Search for the cell housing the specified text and yield its (X, Y) center coordinate. 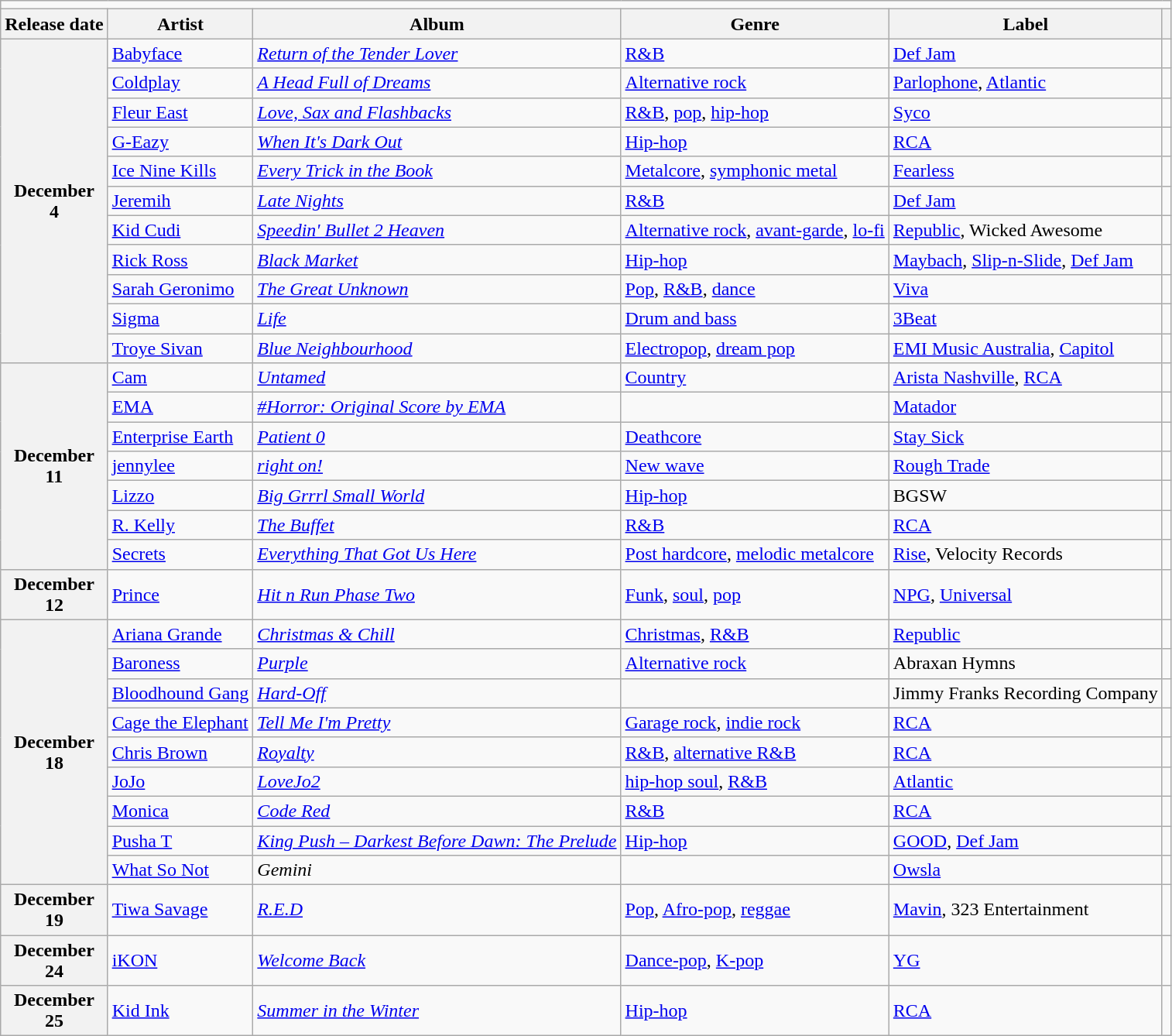
Electropop, dream pop (755, 348)
Stay Sick (1025, 437)
Everything That Got Us Here (437, 554)
Patient 0 (437, 437)
Genre (755, 24)
G-Eazy (180, 142)
Rough Trade (1025, 466)
right on! (437, 466)
Code Red (437, 811)
Kid Cudi (180, 230)
Life (437, 318)
Blue Neighbourhood (437, 348)
Secrets (180, 554)
Artist (180, 24)
hip-hop soul, R&B (755, 781)
December11 (54, 466)
Every Trick in the Book (437, 171)
BGSW (1025, 496)
New wave (755, 466)
Fearless (1025, 171)
Chris Brown (180, 752)
December12 (54, 595)
Christmas, R&B (755, 634)
Rise, Velocity Records (1025, 554)
Monica (180, 811)
December18 (54, 753)
Owsla (1025, 870)
Post hardcore, melodic metalcore (755, 554)
YG (1025, 960)
Kid Ink (180, 1011)
Parlophone, Atlantic (1025, 83)
Jimmy Franks Recording Company (1025, 693)
Pusha T (180, 840)
Troye Sivan (180, 348)
Coldplay (180, 83)
Sigma (180, 318)
R&B, alternative R&B (755, 752)
Summer in the Winter (437, 1011)
Rick Ross (180, 259)
What So Not (180, 870)
When It's Dark Out (437, 142)
Love, Sax and Flashbacks (437, 112)
Garage rock, indie rock (755, 722)
Abraxan Hymns (1025, 664)
Sarah Geronimo (180, 289)
3Beat (1025, 318)
King Push – Darkest Before Dawn: The Prelude (437, 840)
Jeremih (180, 201)
Purple (437, 664)
Big Grrrl Small World (437, 496)
LoveJo2 (437, 781)
Metalcore, symphonic metal (755, 171)
December25 (54, 1011)
Pop, Afro-pop, reggae (755, 911)
A Head Full of Dreams (437, 83)
GOOD, Def Jam (1025, 840)
Cage the Elephant (180, 722)
Deathcore (755, 437)
Late Nights (437, 201)
Baroness (180, 664)
The Great Unknown (437, 289)
December19 (54, 911)
Ice Nine Kills (180, 171)
Arista Nashville, RCA (1025, 378)
Funk, soul, pop (755, 595)
Tell Me I'm Pretty (437, 722)
Matador (1025, 407)
R.E.D (437, 911)
The Buffet (437, 525)
Bloodhound Gang (180, 693)
Mavin, 323 Entertainment (1025, 911)
R. Kelly (180, 525)
Tiwa Savage (180, 911)
Cam (180, 378)
R&B, pop, hip-hop (755, 112)
NPG, Universal (1025, 595)
Label (1025, 24)
Pop, R&B, dance (755, 289)
Album (437, 24)
Lizzo (180, 496)
JoJo (180, 781)
Syco (1025, 112)
Speedin' Bullet 2 Heaven (437, 230)
Alternative rock, avant-garde, lo-fi (755, 230)
jennylee (180, 466)
December24 (54, 960)
Maybach, Slip-n-Slide, Def Jam (1025, 259)
Release date (54, 24)
Hit n Run Phase Two (437, 595)
December4 (54, 201)
Ariana Grande (180, 634)
Viva (1025, 289)
Republic (1025, 634)
Hard-Off (437, 693)
Christmas & Chill (437, 634)
Atlantic (1025, 781)
Black Market (437, 259)
Untamed (437, 378)
Fleur East (180, 112)
Enterprise Earth (180, 437)
Royalty (437, 752)
#Horror: Original Score by EMA (437, 407)
iKON (180, 960)
Dance-pop, K-pop (755, 960)
Babyface (180, 53)
Prince (180, 595)
EMI Music Australia, Capitol (1025, 348)
Drum and bass (755, 318)
Gemini (437, 870)
Country (755, 378)
EMA (180, 407)
Welcome Back (437, 960)
Return of the Tender Lover (437, 53)
Republic, Wicked Awesome (1025, 230)
